Capture the cell that displays the provided text and extract its (x, y) central coordinate. 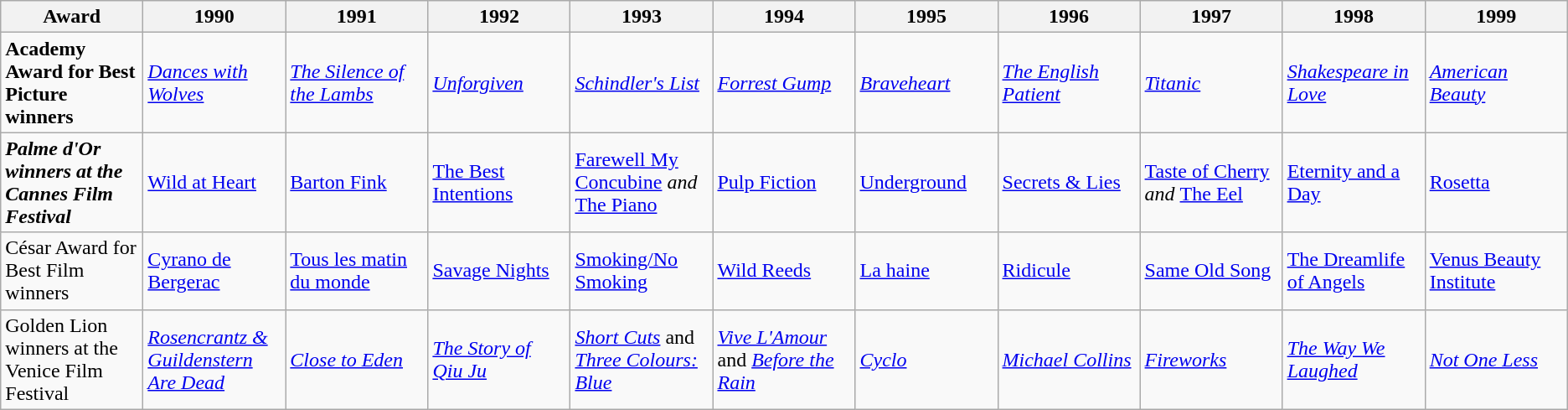
Cyrano de Bergerac (214, 271)
1994 (784, 17)
Barton Fink (357, 183)
Secrets & Lies (1069, 183)
Fireworks (1211, 359)
The Best Intentions (499, 183)
1992 (499, 17)
Taste of Cherry and The Eel (1211, 183)
Shakespeare in Love (1354, 82)
Academy Award for Best Picture winners (72, 82)
1991 (357, 17)
Eternity and a Day (1354, 183)
Pulp Fiction (784, 183)
The Way We Laughed (1354, 359)
The Dreamlife of Angels (1354, 271)
1990 (214, 17)
Savage Nights (499, 271)
The Story of Qiu Ju (499, 359)
Farewell My Concubine and The Piano (642, 183)
The Silence of the Lambs (357, 82)
Cyclo (926, 359)
1993 (642, 17)
Venus Beauty Institute (1496, 271)
Short Cuts and Three Colours: Blue (642, 359)
Rosetta (1496, 183)
Same Old Song (1211, 271)
Wild Reeds (784, 271)
1998 (1354, 17)
1995 (926, 17)
Vive L'Amour and Before the Rain (784, 359)
Michael Collins (1069, 359)
The English Patient (1069, 82)
La haine (926, 271)
Palme d'Or winners at the Cannes Film Festival (72, 183)
Underground (926, 183)
César Award for Best Film winners (72, 271)
Wild at Heart (214, 183)
Dances with Wolves (214, 82)
Close to Eden (357, 359)
Rosencrantz & Guildenstern Are Dead (214, 359)
Smoking/No Smoking (642, 271)
Ridicule (1069, 271)
1996 (1069, 17)
Not One Less (1496, 359)
Award (72, 17)
Braveheart (926, 82)
1997 (1211, 17)
Schindler's List (642, 82)
Unforgiven (499, 82)
Forrest Gump (784, 82)
Golden Lion winners at the Venice Film Festival (72, 359)
Tous les matin du monde (357, 271)
American Beauty (1496, 82)
Titanic (1211, 82)
1999 (1496, 17)
